Search for the cell housing the specified text and yield its (X, Y) center coordinate. 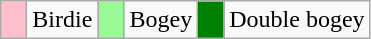
Bogey (161, 20)
Double bogey (297, 20)
Birdie (62, 20)
